Locate the cell with the specified text and output its [x, y] center coordinate. 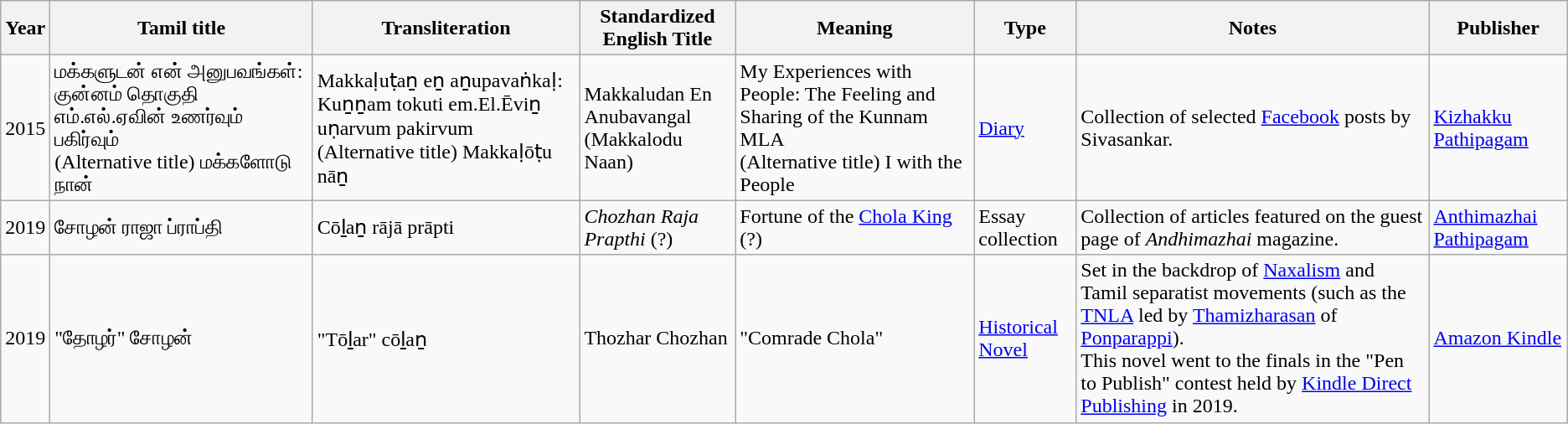
2015 [25, 127]
Year [25, 28]
Makkaḷuṭaṉ eṉ aṉupavaṅkaḷ: Kuṉṉam tokuti em.El.Ēviṉ uṇarvum pakirvum(Alternative title) Makkaḷōṭu nāṉ [446, 127]
Kizhakku Pathipagam [1498, 127]
Historical Novel [1025, 339]
Tamil title [181, 28]
"Comrade Chola" [854, 339]
Collection of articles featured on the guest page of Andhimazhai magazine. [1253, 228]
Notes [1253, 28]
Makkaludan En Anubavangal(Makkalodu Naan) [658, 127]
Amazon Kindle [1498, 339]
Type [1025, 28]
Thozhar Chozhan [658, 339]
Standardized English Title [658, 28]
"Tōḻar" cōḻaṉ [446, 339]
Fortune of the Chola King(?) [854, 228]
Transliteration [446, 28]
"தோழர்" சோழன் [181, 339]
Meaning [854, 28]
My Experiences with People: The Feeling and Sharing of the Kunnam MLA(Alternative title) I with the People [854, 127]
Cōḻaṉ rājā prāpti [446, 228]
Diary [1025, 127]
மக்களுடன் என் அனுபவங்கள்: குன்னம் தொகுதி எம்.எல்.ஏவின் உணர்வும் பகிர்வும்(Alternative title) மக்களோடு நான் [181, 127]
சோழன் ராஜா ப்ராப்தி [181, 228]
Chozhan Raja Prapthi (?) [658, 228]
Essay collection [1025, 228]
Collection of selected Facebook posts by Sivasankar. [1253, 127]
Anthimazhai Pathipagam [1498, 228]
Publisher [1498, 28]
